Find where the given text appears and provide that cell's center as (X, Y) coordinate. 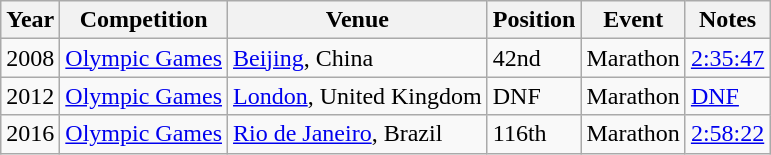
116th (534, 134)
Competition (144, 20)
London, United Kingdom (358, 96)
2:58:22 (727, 134)
2008 (30, 58)
42nd (534, 58)
Rio de Janeiro, Brazil (358, 134)
Beijing, China (358, 58)
Notes (727, 20)
Event (633, 20)
Venue (358, 20)
2:35:47 (727, 58)
2012 (30, 96)
Year (30, 20)
2016 (30, 134)
Position (534, 20)
